Identify which cell holds the provided text, then report its (X, Y) central coordinate. 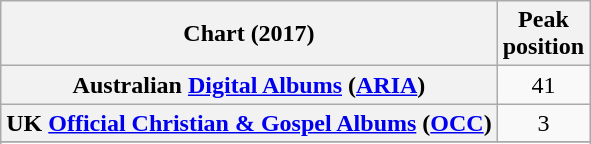
Peak position (543, 34)
Australian Digital Albums (ARIA) (249, 85)
3 (543, 123)
Chart (2017) (249, 34)
UK Official Christian & Gospel Albums (OCC) (249, 123)
41 (543, 85)
